Detect which cell encompasses the target text, then output its [X, Y] center coordinate. 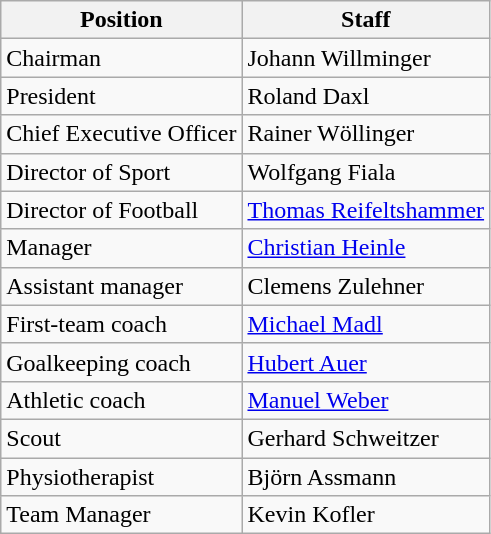
Johann Willminger [366, 58]
Wolfgang Fiala [366, 172]
First-team coach [122, 324]
Michael Madl [366, 324]
Clemens Zulehner [366, 286]
Assistant manager [122, 286]
Christian Heinle [366, 248]
Thomas Reifeltshammer [366, 210]
Athletic coach [122, 400]
Physiotherapist [122, 477]
Kevin Kofler [366, 515]
Scout [122, 438]
President [122, 96]
Position [122, 20]
Chief Executive Officer [122, 134]
Roland Daxl [366, 96]
Team Manager [122, 515]
Staff [366, 20]
Chairman [122, 58]
Björn Assmann [366, 477]
Manager [122, 248]
Director of Sport [122, 172]
Manuel Weber [366, 400]
Rainer Wöllinger [366, 134]
Hubert Auer [366, 362]
Gerhard Schweitzer [366, 438]
Director of Football [122, 210]
Goalkeeping coach [122, 362]
